Determine the [X, Y] coordinate at the center of the cell enclosing the given text.  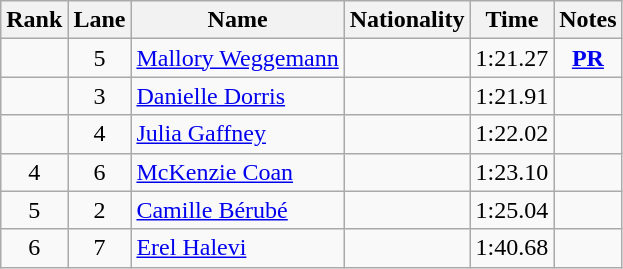
1:22.02 [512, 134]
1:23.10 [512, 172]
Julia Gaffney [238, 134]
Lane [100, 20]
7 [100, 248]
Notes [588, 20]
Mallory Weggemann [238, 58]
Name [238, 20]
Nationality [407, 20]
Time [512, 20]
3 [100, 96]
1:25.04 [512, 210]
2 [100, 210]
Rank [34, 20]
1:21.91 [512, 96]
Camille Bérubé [238, 210]
PR [588, 58]
McKenzie Coan [238, 172]
Danielle Dorris [238, 96]
1:40.68 [512, 248]
Erel Halevi [238, 248]
1:21.27 [512, 58]
